Return the (x, y) coordinate for the center point of the cell that contains the specified text.  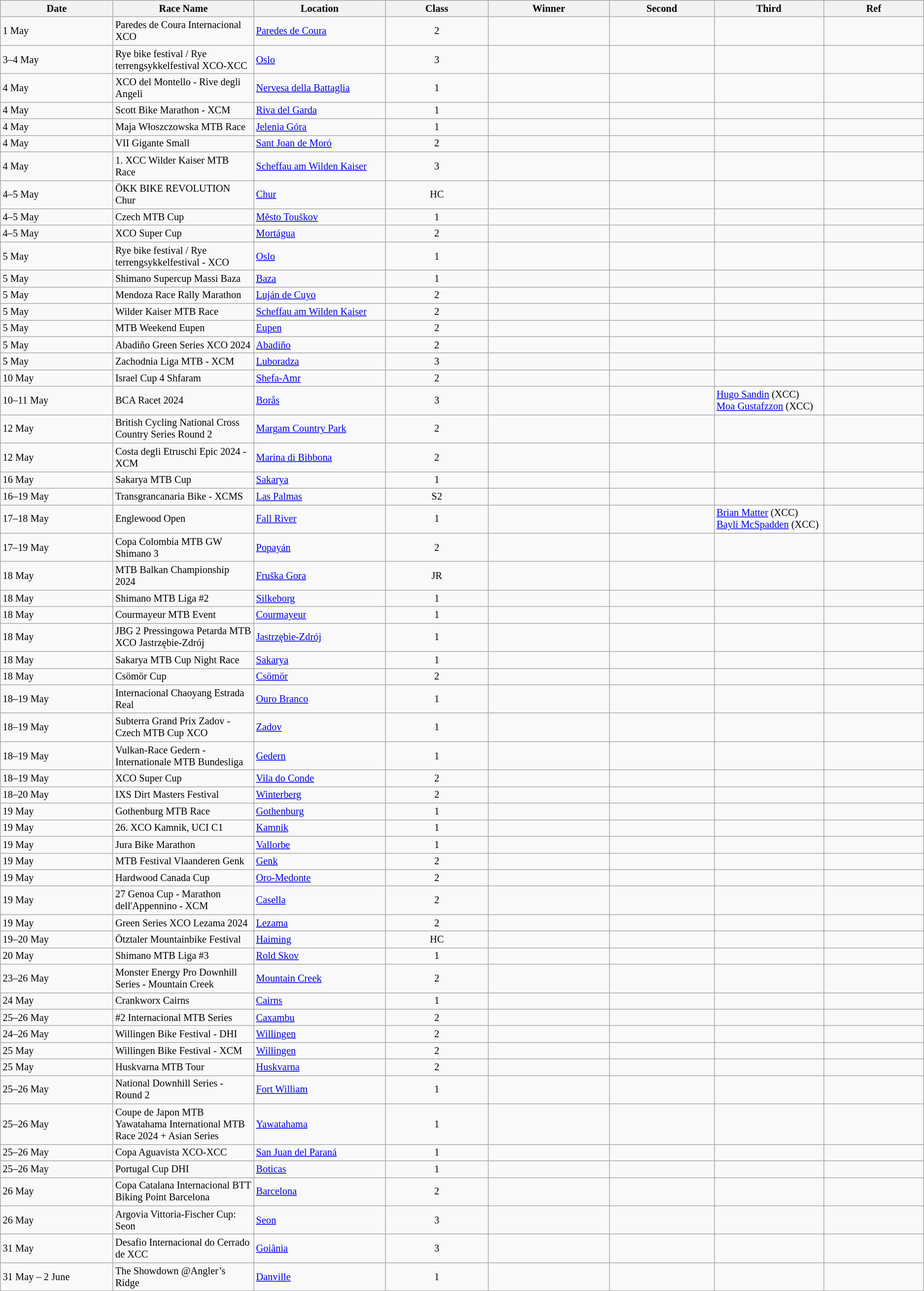
Date (57, 8)
Maja Włoszczowska MTB Race (183, 127)
Scott Bike Marathon - XCM (183, 110)
Danville (320, 1277)
1. XCC Wilder Kaiser MTB Race (183, 166)
Hardwood Canada Cup (183, 878)
Abadiño Green Series XCO 2024 (183, 345)
Hugo Sandin (XCC) Moa Gustafzzon (XCC) (769, 401)
Lezama (320, 923)
17–19 May (57, 547)
Winterberg (320, 795)
Fort William (320, 1089)
Winner (548, 8)
Vulkan-Race Gedern - Internationale MTB Bundesliga (183, 756)
Mendoza Race Rally Marathon (183, 295)
Cairns (320, 1001)
Goiânia (320, 1248)
24 May (57, 1001)
Luján de Cuyo (320, 295)
Las Palmas (320, 496)
Gothenburg MTB Race (183, 812)
31 May – 2 June (57, 1277)
San Juan del Paraná (320, 1153)
Baza (320, 278)
Shimano MTB Liga #3 (183, 956)
16 May (57, 480)
Portugal Cup DHI (183, 1169)
Brian Matter (XCC) Bayli McSpadden (XCC) (769, 519)
Riva del Garda (320, 110)
Courmayeur (320, 615)
Sant Joan de Moró (320, 143)
Huskvarna (320, 1067)
Yawatahama (320, 1124)
Shimano MTB Liga #2 (183, 598)
Jelenia Góra (320, 127)
British Cycling National Cross Country Series Round 2 (183, 429)
Eupen (320, 328)
Sakarya MTB Cup (183, 480)
Silkeborg (320, 598)
Transgrancanaria Bike - XCMS (183, 496)
Rye bike festival / Rye terrengsykkelfestival XCO-XCC (183, 60)
Coupe de Japon MTB Yawatahama International MTB Race 2024 + Asian Series (183, 1124)
Ouro Branco (320, 699)
MTB Weekend Eupen (183, 328)
Location (320, 8)
Race Name (183, 8)
16–19 May (57, 496)
S2 (437, 496)
Subterra Grand Prix Zadov - Czech MTB Cup XCO (183, 727)
Popayán (320, 547)
Copa Aguavista XCO-XCC (183, 1153)
Gedern (320, 756)
ÖKK BIKE REVOLUTION Chur (183, 195)
Class (437, 8)
Jastrzębie-Zdrój (320, 637)
Haiming (320, 939)
National Downhill Series - Round 2 (183, 1089)
Sakarya MTB Cup Night Race (183, 660)
Shimano Supercup Massi Baza (183, 278)
Internacional Chaoyang Estrada Real (183, 699)
Ötztaler Mountainbike Festival (183, 939)
JR (437, 576)
Copa Colombia MTB GW Shimano 3 (183, 547)
Abadiño (320, 345)
Wilder Kaiser MTB Race (183, 312)
Rye bike festival / Rye terrengsykkelfestival - XCO (183, 256)
VII Gigante Small (183, 143)
Costa degli Etruschi Epic 2024 - XCM (183, 457)
10–11 May (57, 401)
Rold Skov (320, 956)
18–20 May (57, 795)
Casella (320, 900)
Jura Bike Marathon (183, 845)
Shefa-Amr (320, 378)
Crankworx Cairns (183, 1001)
Csömör (320, 677)
23–26 May (57, 979)
Czech MTB Cup (183, 217)
3–4 May (57, 60)
JBG 2 Pressingowa Petarda MTB XCO Jastrzębie-Zdrój (183, 637)
Copa Catalana Internacional BTT Biking Point Barcelona (183, 1191)
Ref (874, 8)
Paredes de Coura (320, 31)
Courmayeur MTB Event (183, 615)
Město Touškov (320, 217)
Vallorbe (320, 845)
Gothenburg (320, 812)
Vila do Conde (320, 778)
17–18 May (57, 519)
XCO del Montello - Rive degli Angeli (183, 88)
Seon (320, 1220)
Fruška Gora (320, 576)
MTB Balkan Championship 2024 (183, 576)
Borås (320, 401)
31 May (57, 1248)
Mortágua (320, 234)
Israel Cup 4 Shfaram (183, 378)
1 May (57, 31)
Paredes de Coura Internacional XCO (183, 31)
Genk (320, 861)
19–20 May (57, 939)
Desafio Internacional do Cerrado de XCC (183, 1248)
Kamnik (320, 828)
26. XCO Kamnik, UCI C1 (183, 828)
Margam Country Park (320, 429)
IXS Dirt Masters Festival (183, 795)
Third (769, 8)
Csömör Cup (183, 677)
Chur (320, 195)
MTB Festival Vlaanderen Genk (183, 861)
Englewood Open (183, 519)
24–26 May (57, 1034)
Argovia Vittoria-Fischer Cup: Seon (183, 1220)
Willingen Bike Festival - DHI (183, 1034)
20 May (57, 956)
Fall River (320, 519)
BCA Racet 2024 (183, 401)
The Showdown @Angler’s Ridge (183, 1277)
Willingen Bike Festival - XCM (183, 1051)
#2 Internacional MTB Series (183, 1018)
10 May (57, 378)
Zadov (320, 727)
Boticas (320, 1169)
27 Genoa Cup - Marathon dell'Appennino - XCM (183, 900)
Oro-Medonte (320, 878)
Luboradza (320, 361)
Caxambu (320, 1018)
Mountain Creek (320, 979)
Marina di Bibbona (320, 457)
Huskvarna MTB Tour (183, 1067)
Nervesa della Battaglia (320, 88)
Green Series XCO Lezama 2024 (183, 923)
Zachodnia Liga MTB - XCM (183, 361)
Barcelona (320, 1191)
Monster Energy Pro Downhill Series - Mountain Creek (183, 979)
Second (662, 8)
